Return (X, Y) of the center of cell containing provided text 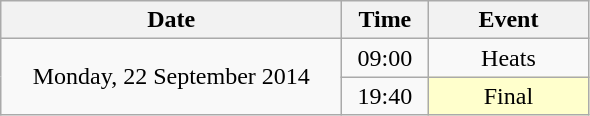
Heats (508, 58)
Monday, 22 September 2014 (172, 77)
09:00 (385, 58)
Date (172, 20)
Event (508, 20)
Time (385, 20)
19:40 (385, 96)
Final (508, 96)
